Locate the cell with the specified text and output its (X, Y) center coordinate. 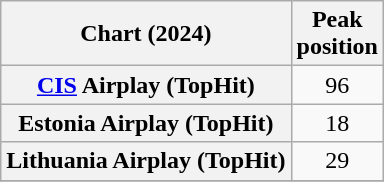
Peakposition (337, 34)
29 (337, 161)
Lithuania Airplay (TopHit) (146, 161)
96 (337, 85)
CIS Airplay (TopHit) (146, 85)
Estonia Airplay (TopHit) (146, 123)
Chart (2024) (146, 34)
18 (337, 123)
